Identify which cell holds the provided text, then report its [x, y] central coordinate. 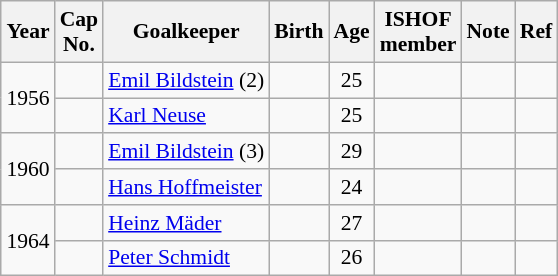
Emil Bildstein (2) [186, 80]
Age [351, 32]
Karl Neuse [186, 116]
Ref [536, 32]
26 [351, 258]
Peter Schmidt [186, 258]
Note [488, 32]
Birth [298, 32]
1956 [28, 98]
Hans Hoffmeister [186, 187]
24 [351, 187]
ISHOFmember [418, 32]
Heinz Mäder [186, 223]
27 [351, 223]
1964 [28, 240]
CapNo. [80, 32]
Emil Bildstein (3) [186, 152]
Goalkeeper [186, 32]
29 [351, 152]
Year [28, 32]
1960 [28, 170]
